Identify which cell holds the provided text, then report its (X, Y) central coordinate. 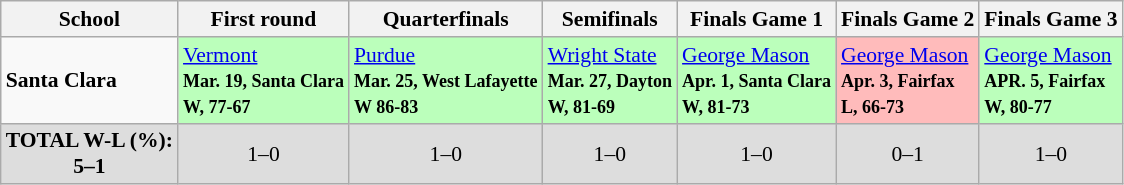
Wright State Mar. 27, Dayton W, 81-69 (610, 80)
Semifinals (610, 19)
Purdue Mar. 25, West Lafayette W 86-83 (446, 80)
TOTAL W-L (%): 5–1 (90, 154)
Finals Game 2 (908, 19)
Finals Game 3 (1050, 19)
George Mason Apr. 3, Fairfax L, 66-73 (908, 80)
George Mason Apr. 1, Santa Clara W, 81-73 (756, 80)
Quarterfinals (446, 19)
First round (264, 19)
Santa Clara (90, 80)
Vermont Mar. 19, Santa Clara W, 77-67 (264, 80)
0–1 (908, 154)
Finals Game 1 (756, 19)
School (90, 19)
George Mason APR. 5, Fairfax W, 80-77 (1050, 80)
